For the text-containing cell, return its midpoint in (x, y) coordinate format. 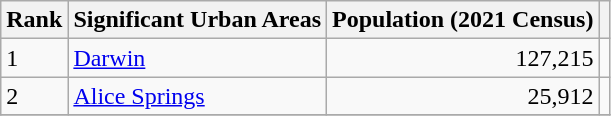
2 (34, 96)
1 (34, 58)
Population (2021 Census) (463, 20)
25,912 (463, 96)
127,215 (463, 58)
Darwin (198, 58)
Alice Springs (198, 96)
Significant Urban Areas (198, 20)
Rank (34, 20)
